For the text-containing cell, return its midpoint in (x, y) coordinate format. 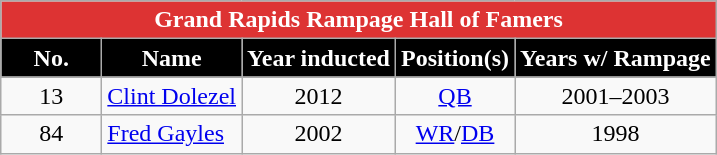
Position(s) (454, 58)
Fred Gayles (172, 134)
Name (172, 58)
Grand Rapids Rampage Hall of Famers (359, 20)
2001–2003 (616, 96)
Year inducted (319, 58)
QB (454, 96)
Years w/ Rampage (616, 58)
No. (52, 58)
1998 (616, 134)
84 (52, 134)
WR/DB (454, 134)
2002 (319, 134)
2012 (319, 96)
Clint Dolezel (172, 96)
13 (52, 96)
